Detect which cell encompasses the target text, then output its (x, y) center coordinate. 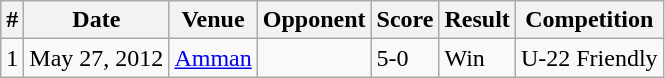
Venue (213, 20)
Score (405, 20)
5-0 (405, 58)
Win (477, 58)
Result (477, 20)
May 27, 2012 (96, 58)
Opponent (314, 20)
U-22 Friendly (589, 58)
Amman (213, 58)
# (12, 20)
1 (12, 58)
Date (96, 20)
Competition (589, 20)
